From the cell containing the given text, extract its center point as (X, Y) coordinate. 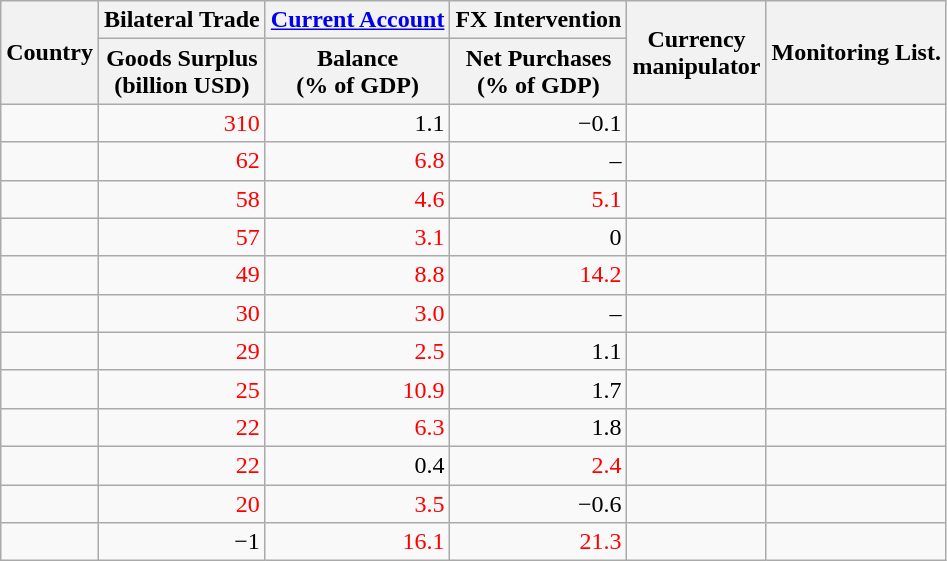
57 (182, 237)
3.0 (358, 313)
Monitoring List. (856, 52)
1.8 (538, 427)
Current Account (358, 20)
30 (182, 313)
5.1 (538, 199)
−0.6 (538, 503)
8.8 (358, 275)
FX Intervention (538, 20)
0.4 (358, 465)
62 (182, 161)
49 (182, 275)
1.7 (538, 389)
10.9 (358, 389)
14.2 (538, 275)
Currencymanipulator (696, 52)
−0.1 (538, 123)
29 (182, 351)
6.8 (358, 161)
0 (538, 237)
Country (50, 52)
16.1 (358, 542)
25 (182, 389)
310 (182, 123)
2.5 (358, 351)
Balance(% of GDP) (358, 72)
21.3 (538, 542)
6.3 (358, 427)
4.6 (358, 199)
3.5 (358, 503)
Bilateral Trade (182, 20)
−1 (182, 542)
58 (182, 199)
3.1 (358, 237)
Goods Surplus(billion USD) (182, 72)
2.4 (538, 465)
Net Purchases(% of GDP) (538, 72)
20 (182, 503)
